Extract the [X, Y] coordinate from the center of the cell holding the provided text.  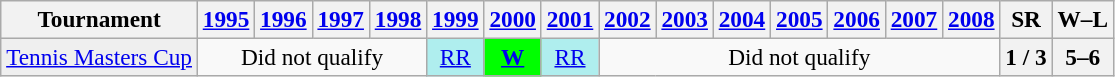
SR [1026, 19]
2006 [856, 19]
Tournament [100, 19]
2000 [512, 19]
1996 [284, 19]
W [512, 57]
2002 [628, 19]
1998 [398, 19]
2005 [800, 19]
2008 [972, 19]
1999 [456, 19]
1995 [226, 19]
W–L [1082, 19]
1 / 3 [1026, 57]
5–6 [1082, 57]
Tennis Masters Cup [100, 57]
2004 [742, 19]
1997 [340, 19]
2003 [684, 19]
2007 [914, 19]
2001 [570, 19]
